Output the (X, Y) coordinate of the center of the cell containing the given text.  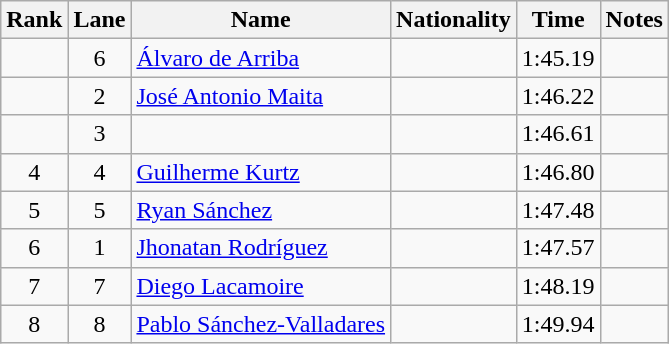
Lane (100, 20)
1:46.80 (558, 172)
2 (100, 96)
1 (100, 248)
1:47.57 (558, 248)
Jhonatan Rodríguez (261, 248)
1:46.22 (558, 96)
Diego Lacamoire (261, 286)
José Antonio Maita (261, 96)
Nationality (454, 20)
Álvaro de Arriba (261, 58)
1:48.19 (558, 286)
Time (558, 20)
1:46.61 (558, 134)
Ryan Sánchez (261, 210)
1:49.94 (558, 324)
Name (261, 20)
3 (100, 134)
Rank (34, 20)
Guilherme Kurtz (261, 172)
Pablo Sánchez-Valladares (261, 324)
1:45.19 (558, 58)
1:47.48 (558, 210)
Notes (634, 20)
